From the cell containing the given text, extract its center point as (x, y) coordinate. 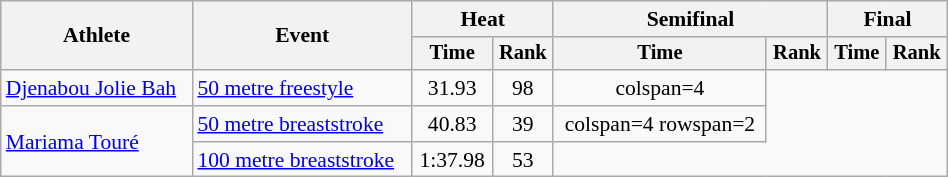
colspan=4 (660, 88)
50 metre freestyle (302, 88)
50 metre breaststroke (302, 124)
Heat (482, 19)
31.93 (452, 88)
Event (302, 36)
Athlete (97, 36)
40.83 (452, 124)
Final (888, 19)
Djenabou Jolie Bah (97, 88)
39 (522, 124)
98 (522, 88)
Semifinal (690, 19)
colspan=4 rowspan=2 (660, 124)
Mariama Touré (97, 142)
